From the cell containing the given text, extract its center point as [X, Y] coordinate. 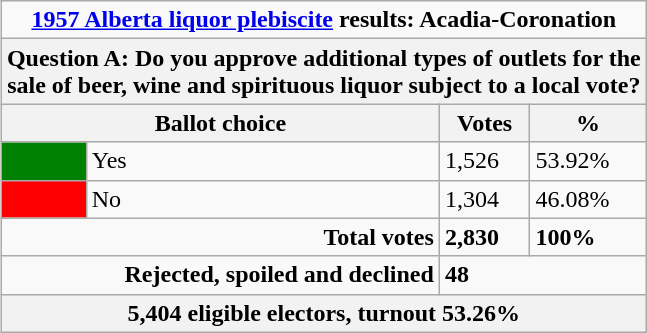
48 [542, 275]
% [588, 123]
Question A: Do you approve additional types of outlets for the sale of beer, wine and spirituous liquor subject to a local vote? [324, 72]
1,526 [484, 161]
46.08% [588, 199]
1,304 [484, 199]
Votes [484, 123]
1957 Alberta liquor plebiscite results: Acadia-Coronation [324, 20]
100% [588, 237]
Yes [262, 161]
Total votes [220, 237]
53.92% [588, 161]
No [262, 199]
Ballot choice [220, 123]
Rejected, spoiled and declined [220, 275]
5,404 eligible electors, turnout 53.26% [324, 313]
2,830 [484, 237]
